Return [X, Y] of the center of cell containing provided text 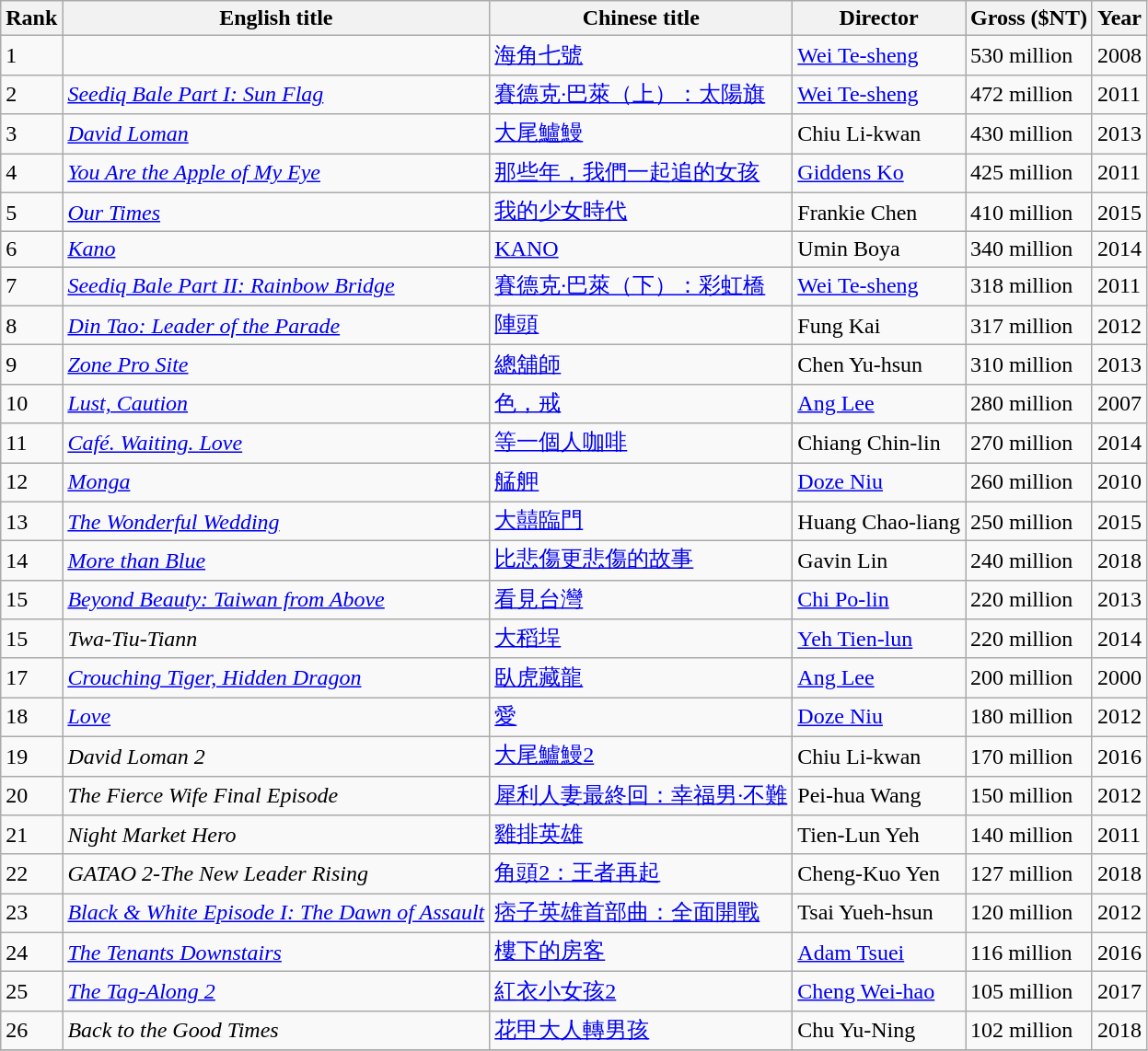
Back to the Good Times [276, 1031]
The Tenants Downstairs [276, 952]
200 million [1028, 677]
Kano [276, 249]
270 million [1028, 444]
痞子英雄首部曲：全面開戰 [641, 913]
2017 [1119, 992]
7 [31, 287]
English title [276, 18]
Crouching Tiger, Hidden Dragon [276, 677]
艋舺 [641, 482]
11 [31, 444]
2008 [1119, 55]
You Are the Apple of My Eye [276, 173]
臥虎藏龍 [641, 677]
2 [31, 94]
24 [31, 952]
Director [879, 18]
Zone Pro Site [276, 364]
Year [1119, 18]
樓下的房客 [641, 952]
Gross ($NT) [1028, 18]
The Wonderful Wedding [276, 521]
317 million [1028, 326]
22 [31, 874]
17 [31, 677]
19 [31, 756]
Frankie Chen [879, 212]
David Loman 2 [276, 756]
Chi Po-lin [879, 600]
The Tag-Along 2 [276, 992]
Tien-Lun Yeh [879, 836]
4 [31, 173]
Din Tao: Leader of the Parade [276, 326]
120 million [1028, 913]
116 million [1028, 952]
比悲傷更悲傷的故事 [641, 561]
大尾鱸鰻2 [641, 756]
賽德克·巴萊（下）：彩虹橋 [641, 287]
13 [31, 521]
140 million [1028, 836]
240 million [1028, 561]
410 million [1028, 212]
12 [31, 482]
大稻埕 [641, 639]
Adam Tsuei [879, 952]
Seediq Bale Part I: Sun Flag [276, 94]
More than Blue [276, 561]
等一個人咖啡 [641, 444]
150 million [1028, 795]
2007 [1119, 403]
2010 [1119, 482]
5 [31, 212]
Lust, Caution [276, 403]
David Loman [276, 134]
10 [31, 403]
Our Times [276, 212]
KANO [641, 249]
310 million [1028, 364]
Chen Yu-hsun [879, 364]
Monga [276, 482]
雞排英雄 [641, 836]
Tsai Yueh-hsun [879, 913]
海角七號 [641, 55]
Black & White Episode I: The Dawn of Assault [276, 913]
Love [276, 718]
530 million [1028, 55]
14 [31, 561]
Twa-Tiu-Tiann [276, 639]
170 million [1028, 756]
23 [31, 913]
9 [31, 364]
Fung Kai [879, 326]
280 million [1028, 403]
愛 [641, 718]
Café. Waiting. Love [276, 444]
Huang Chao-liang [879, 521]
Yeh Tien-lun [879, 639]
Chiang Chin-lin [879, 444]
大尾鱸鰻 [641, 134]
Gavin Lin [879, 561]
180 million [1028, 718]
犀利人妻最終回：幸福男·不難 [641, 795]
260 million [1028, 482]
18 [31, 718]
318 million [1028, 287]
Chinese title [641, 18]
250 million [1028, 521]
那些年，我們一起追的女孩 [641, 173]
Cheng Wei-hao [879, 992]
1 [31, 55]
102 million [1028, 1031]
我的少女時代 [641, 212]
26 [31, 1031]
看見台灣 [641, 600]
105 million [1028, 992]
大囍臨門 [641, 521]
3 [31, 134]
Giddens Ko [879, 173]
Rank [31, 18]
Chu Yu-Ning [879, 1031]
GATAO 2-The New Leader Rising [276, 874]
425 million [1028, 173]
紅衣小女孩2 [641, 992]
Seediq Bale Part II: Rainbow Bridge [276, 287]
色，戒 [641, 403]
花甲大人轉男孩 [641, 1031]
340 million [1028, 249]
Pei-hua Wang [879, 795]
21 [31, 836]
賽德克·巴萊（上）：太陽旗 [641, 94]
472 million [1028, 94]
127 million [1028, 874]
6 [31, 249]
The Fierce Wife Final Episode [276, 795]
25 [31, 992]
陣頭 [641, 326]
Cheng-Kuo Yen [879, 874]
角頭2：王者再起 [641, 874]
Beyond Beauty: Taiwan from Above [276, 600]
Night Market Hero [276, 836]
總舖師 [641, 364]
430 million [1028, 134]
Umin Boya [879, 249]
20 [31, 795]
2000 [1119, 677]
8 [31, 326]
